Provide the [X, Y] coordinate of the cell's center where the given text is located.  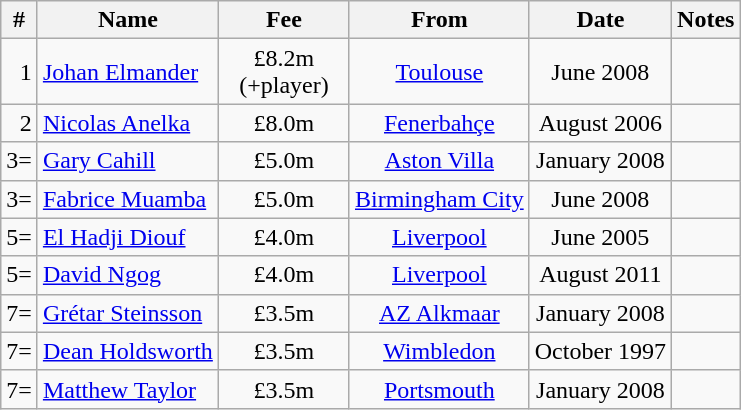
Aston Villa [439, 161]
Name [128, 20]
Birmingham City [439, 199]
From [439, 20]
Wimbledon [439, 351]
August 2011 [600, 275]
1 [20, 72]
2 [20, 123]
Fee [284, 20]
David Ngog [128, 275]
Dean Holdsworth [128, 351]
Grétar Steinsson [128, 313]
£8.0m [284, 123]
Toulouse [439, 72]
Fenerbahçe [439, 123]
AZ Alkmaar [439, 313]
Matthew Taylor [128, 389]
Gary Cahill [128, 161]
Johan Elmander [128, 72]
Date [600, 20]
Portsmouth [439, 389]
£8.2m (+player) [284, 72]
Fabrice Muamba [128, 199]
Nicolas Anelka [128, 123]
El Hadji Diouf [128, 237]
October 1997 [600, 351]
August 2006 [600, 123]
June 2005 [600, 237]
Notes [706, 20]
# [20, 20]
